Provide the (X, Y) coordinate of the cell's center where the given text is located.  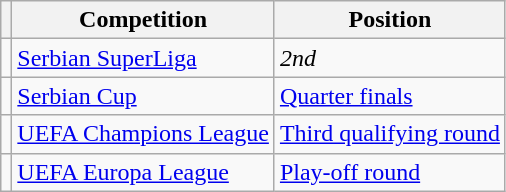
Serbian SuperLiga (144, 58)
UEFA Champions League (144, 134)
Serbian Cup (144, 96)
Quarter finals (390, 96)
Position (390, 20)
Play-off round (390, 172)
Third qualifying round (390, 134)
2nd (390, 58)
Competition (144, 20)
UEFA Europa League (144, 172)
